From the cell containing the given text, extract its center point as [x, y] coordinate. 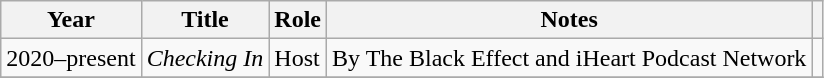
Year [71, 20]
By The Black Effect and iHeart Podcast Network [570, 58]
Notes [570, 20]
2020–present [71, 58]
Host [298, 58]
Title [205, 20]
Role [298, 20]
Checking In [205, 58]
